Extract the [x, y] coordinate from the center of the cell holding the provided text.  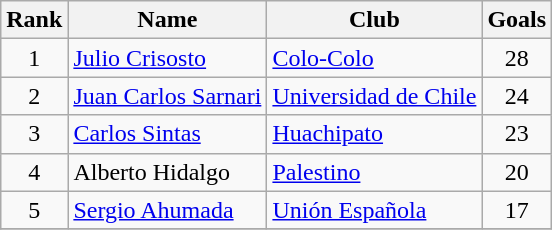
20 [517, 172]
Universidad de Chile [374, 96]
Alberto Hidalgo [168, 172]
Juan Carlos Sarnari [168, 96]
2 [34, 96]
23 [517, 134]
Rank [34, 20]
1 [34, 58]
Sergio Ahumada [168, 210]
17 [517, 210]
24 [517, 96]
Name [168, 20]
Huachipato [374, 134]
Colo-Colo [374, 58]
Palestino [374, 172]
Club [374, 20]
Carlos Sintas [168, 134]
28 [517, 58]
4 [34, 172]
Julio Crisosto [168, 58]
3 [34, 134]
Goals [517, 20]
5 [34, 210]
Unión Española [374, 210]
